Scan for the cell matching the given text and deliver its [x, y] coordinate at center. 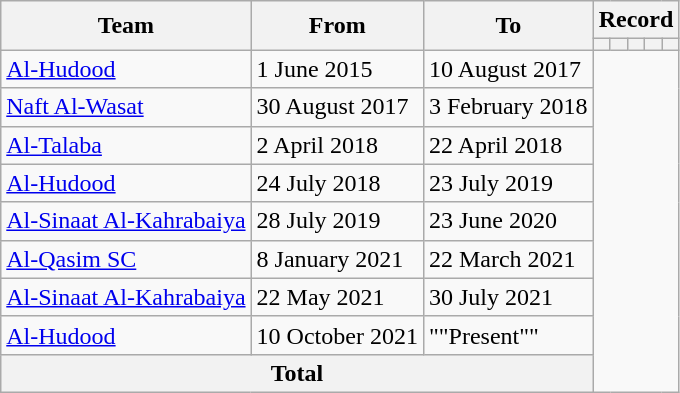
22 March 2021 [508, 259]
10 October 2021 [337, 335]
Al-Talaba [126, 145]
Total [297, 373]
From [337, 26]
Naft Al-Wasat [126, 107]
24 July 2018 [337, 183]
2 April 2018 [337, 145]
22 April 2018 [508, 145]
Team [126, 26]
30 July 2021 [508, 297]
To [508, 26]
23 June 2020 [508, 221]
8 January 2021 [337, 259]
22 May 2021 [337, 297]
3 February 2018 [508, 107]
30 August 2017 [337, 107]
1 June 2015 [337, 69]
Record [636, 20]
""Present"" [508, 335]
Al-Qasim SC [126, 259]
23 July 2019 [508, 183]
28 July 2019 [337, 221]
10 August 2017 [508, 69]
